Locate the cell with the specified text and output its [X, Y] center coordinate. 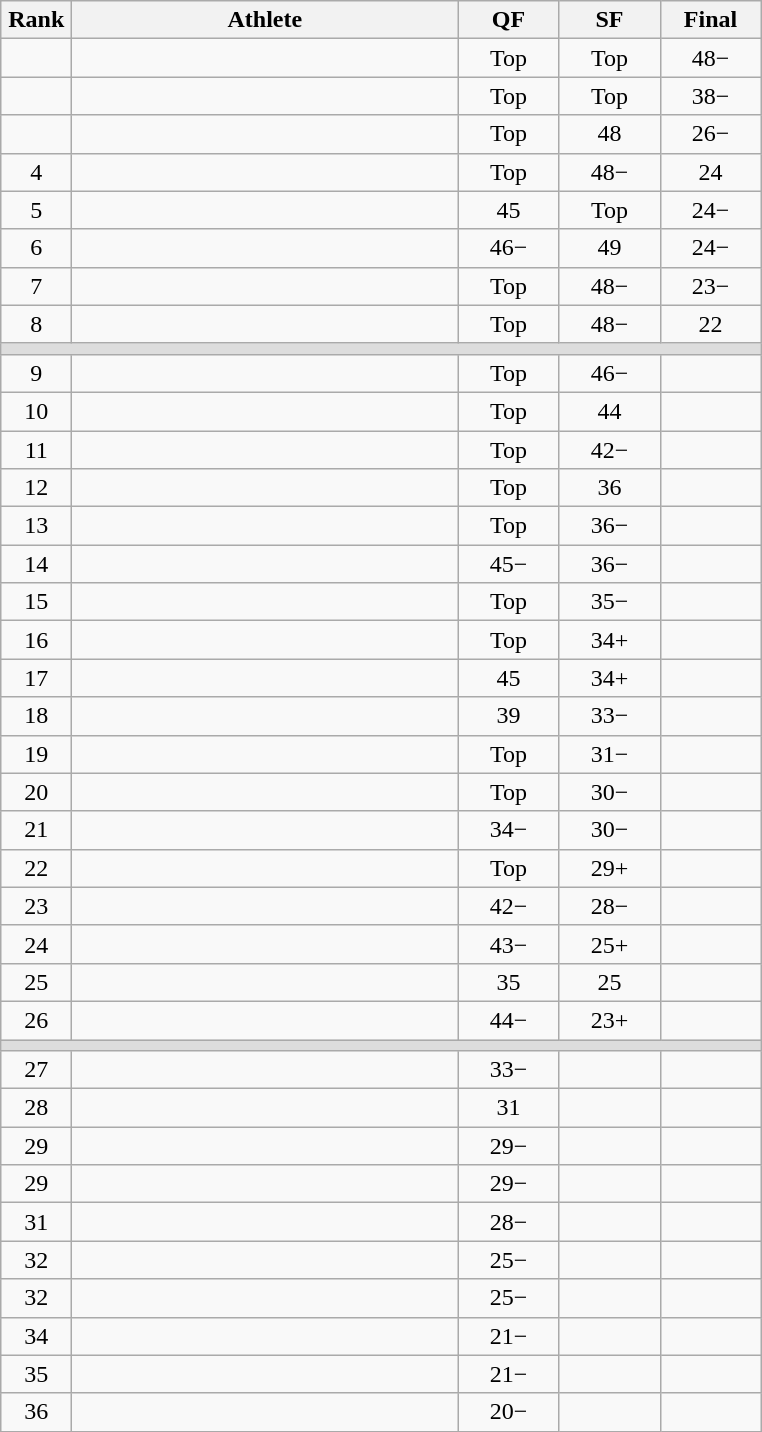
49 [610, 248]
43− [508, 944]
26− [710, 134]
14 [36, 564]
5 [36, 210]
6 [36, 248]
17 [36, 678]
Athlete [265, 20]
Final [710, 20]
39 [508, 716]
35− [610, 602]
23+ [610, 1020]
20− [508, 1412]
34− [508, 830]
8 [36, 324]
19 [36, 754]
29+ [610, 868]
QF [508, 20]
4 [36, 172]
27 [36, 1070]
45− [508, 564]
Rank [36, 20]
18 [36, 716]
28 [36, 1108]
25+ [610, 944]
10 [36, 411]
44 [610, 411]
21 [36, 830]
11 [36, 449]
44− [508, 1020]
26 [36, 1020]
23 [36, 906]
34 [36, 1336]
31− [610, 754]
38− [710, 96]
SF [610, 20]
12 [36, 488]
23− [710, 286]
48 [610, 134]
15 [36, 602]
13 [36, 526]
9 [36, 373]
7 [36, 286]
16 [36, 640]
20 [36, 792]
